Identify which cell holds the provided text, then report its (x, y) central coordinate. 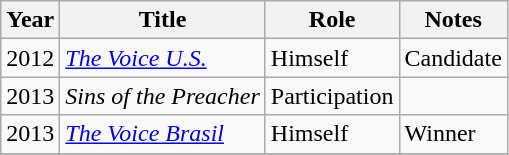
2012 (30, 58)
The Voice U.S. (162, 58)
Notes (453, 20)
Participation (332, 96)
Candidate (453, 58)
Title (162, 20)
Year (30, 20)
Role (332, 20)
Winner (453, 134)
Sins of the Preacher (162, 96)
The Voice Brasil (162, 134)
